Provide the [X, Y] coordinate of the cell's center where the given text is located.  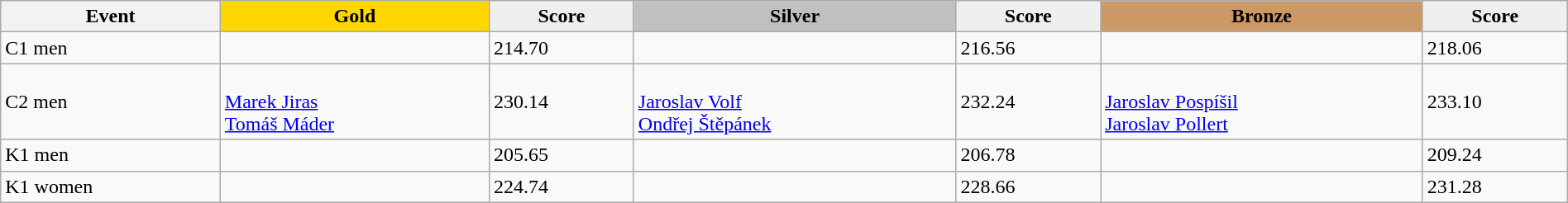
Gold [354, 17]
C1 men [111, 48]
C2 men [111, 101]
Jaroslav PospíšilJaroslav Pollert [1262, 101]
K1 women [111, 186]
Jaroslav VolfOndřej Štěpánek [795, 101]
224.74 [562, 186]
Marek JirasTomáš Máder [354, 101]
Bronze [1262, 17]
206.78 [1029, 155]
214.70 [562, 48]
230.14 [562, 101]
231.28 [1495, 186]
218.06 [1495, 48]
205.65 [562, 155]
Event [111, 17]
232.24 [1029, 101]
Silver [795, 17]
233.10 [1495, 101]
K1 men [111, 155]
228.66 [1029, 186]
209.24 [1495, 155]
216.56 [1029, 48]
